Pinpoint the cell where the given text exists, returning its (X, Y) midpoint coordinate. 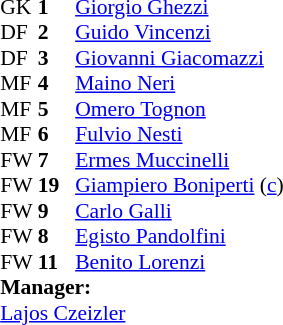
11 (57, 262)
9 (57, 211)
4 (57, 83)
6 (57, 135)
3 (57, 58)
7 (57, 160)
8 (57, 237)
19 (57, 185)
2 (57, 33)
5 (57, 109)
